Capture the cell that displays the provided text and extract its (x, y) central coordinate. 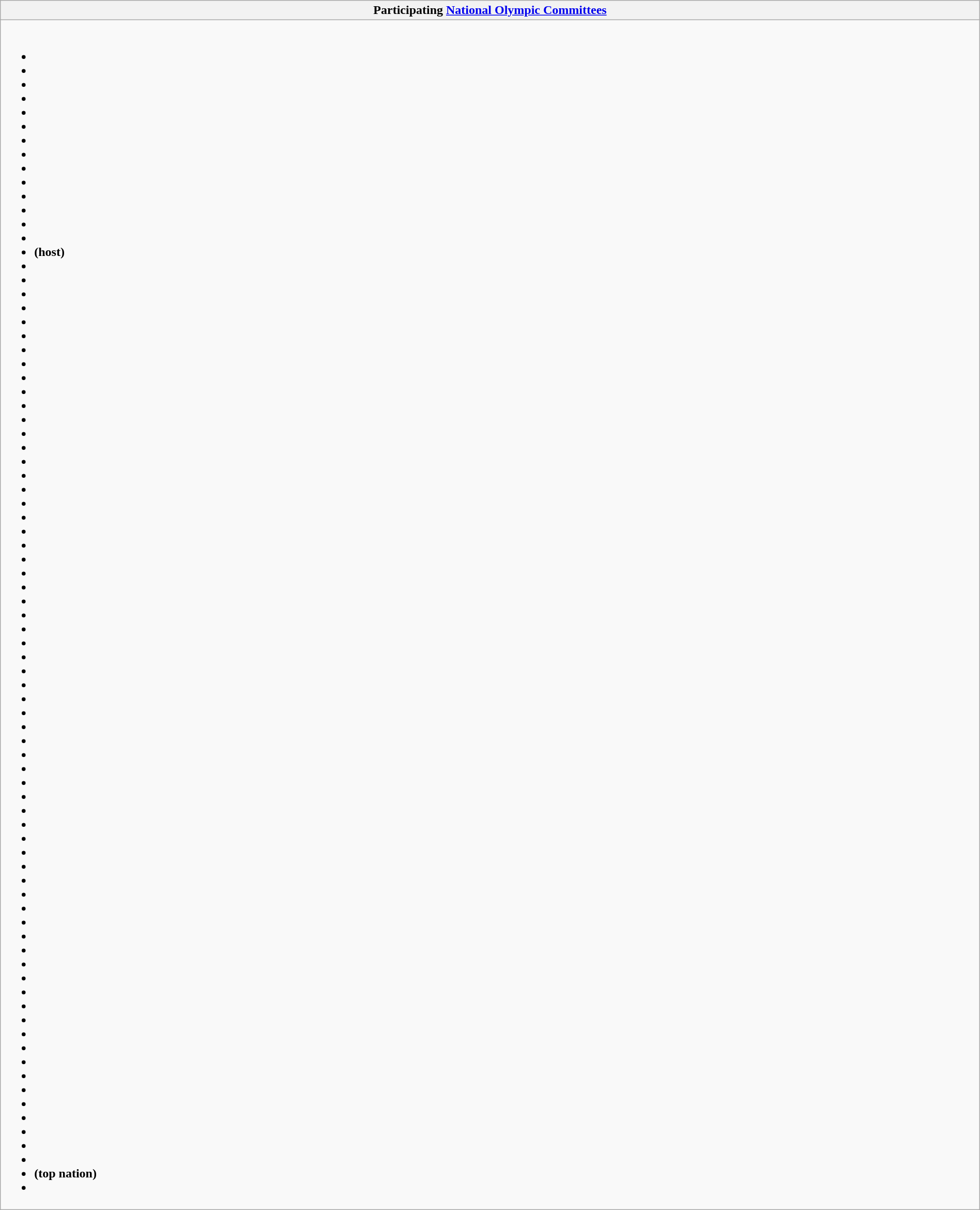
(host) (top nation) (490, 615)
Participating National Olympic Committees (490, 10)
